Scan for the cell matching the given text and deliver its [X, Y] coordinate at center. 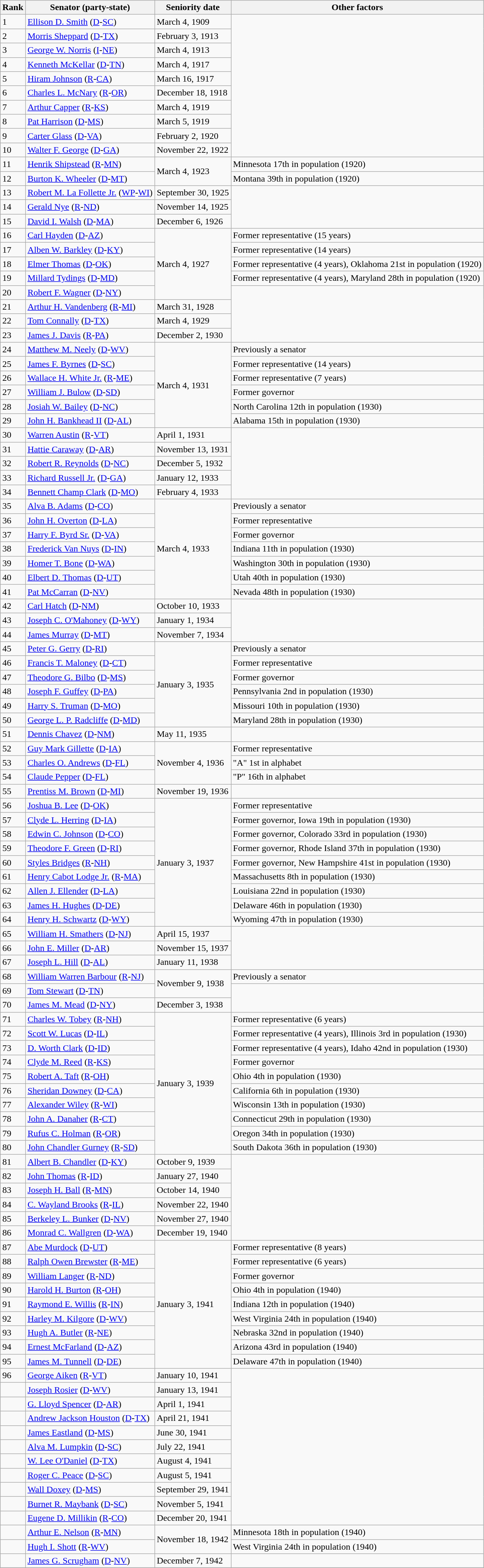
James J. Davis (R-PA) [90, 335]
81 [13, 1162]
Eugene D. Millikin (R-CO) [90, 1518]
Homer T. Bone (D-WA) [90, 563]
Massachusetts 8th in population (1930) [357, 877]
35 [13, 506]
David I. Walsh (D-MA) [90, 221]
November 19, 1936 [193, 791]
74 [13, 1062]
November 14, 1925 [193, 207]
March 4, 1913 [193, 50]
February 2, 1920 [193, 136]
Seniority date [193, 7]
October 9, 1939 [193, 1162]
63 [13, 905]
Wisconsin 13th in population (1930) [357, 1105]
20 [13, 292]
Joseph L. Hill (D-AL) [90, 962]
91 [13, 1304]
"P" 16th in alphabet [357, 777]
September 29, 1941 [193, 1489]
Joseph F. Guffey (D-PA) [90, 692]
August 4, 1941 [193, 1461]
Indiana 11th in population (1930) [357, 549]
Pennsylvania 2nd in population (1930) [357, 692]
Alexander Wiley (R-WI) [90, 1105]
G. Lloyd Spencer (D-AR) [90, 1404]
27 [13, 392]
December 3, 1938 [193, 1005]
Burnet R. Maybank (D-SC) [90, 1504]
Tom Connally (D-TX) [90, 321]
Andrew Jackson Houston (D-TX) [90, 1418]
Francis T. Maloney (D-CT) [90, 663]
December 19, 1940 [193, 1233]
36 [13, 520]
November 22, 1940 [193, 1204]
January 3, 1937 [193, 863]
Louisiana 22nd in population (1930) [357, 891]
November 22, 1922 [193, 150]
Former governor, Colorado 33rd in population (1930) [357, 834]
37 [13, 535]
47 [13, 677]
Delaware 47th in population (1940) [357, 1361]
Maryland 28th in population (1930) [357, 720]
March 4, 1929 [193, 321]
28 [13, 406]
Carl Hatch (D-NM) [90, 606]
Bennett Champ Clark (D-MO) [90, 492]
Henrik Shipstead (R-MN) [90, 164]
3 [13, 50]
Former representative (4 years), Oklahoma 21st in population (1920) [357, 264]
Millard Tydings (D-MD) [90, 278]
80 [13, 1148]
March 4, 1919 [193, 107]
January 12, 1933 [193, 478]
Former representative (4 years), Idaho 42nd in population (1930) [357, 1048]
75 [13, 1076]
1 [13, 22]
Warren Austin (R-VT) [90, 435]
2 [13, 36]
Former representative (4 years), Illinois 3rd in population (1930) [357, 1033]
Montana 39th in population (1920) [357, 179]
79 [13, 1133]
43 [13, 620]
December 20, 1941 [193, 1518]
65 [13, 934]
12 [13, 179]
48 [13, 692]
94 [13, 1347]
William Warren Barbour (R-NJ) [90, 976]
90 [13, 1290]
76 [13, 1091]
22 [13, 321]
87 [13, 1247]
Peter G. Gerry (D-RI) [90, 649]
Joseph H. Ball (R-MN) [90, 1190]
58 [13, 834]
William Langer (R-ND) [90, 1276]
Former governor, New Hampshire 41st in population (1930) [357, 862]
March 16, 1917 [193, 79]
October 10, 1933 [193, 606]
Harold H. Burton (R-OH) [90, 1290]
71 [13, 1019]
"A" 1st in alphabet [357, 763]
November 18, 1942 [193, 1539]
John A. Danaher (R-CT) [90, 1119]
James Murray (D-MT) [90, 635]
Henry Cabot Lodge Jr. (R-MA) [90, 877]
Roger C. Peace (D-SC) [90, 1475]
September 30, 1925 [193, 193]
South Dakota 36th in population (1930) [357, 1148]
Charles O. Andrews (D-FL) [90, 763]
January 1, 1934 [193, 620]
Prentiss M. Brown (D-MI) [90, 791]
December 2, 1930 [193, 335]
Ralph Owen Brewster (R-ME) [90, 1261]
Gerald Nye (R-ND) [90, 207]
Ellison D. Smith (D-SC) [90, 22]
66 [13, 948]
Elmer Thomas (D-OK) [90, 264]
Other factors [357, 7]
July 22, 1941 [193, 1447]
24 [13, 349]
April 15, 1937 [193, 934]
January 3, 1941 [193, 1304]
68 [13, 976]
Arthur Capper (R-KS) [90, 107]
9 [13, 136]
January 11, 1938 [193, 962]
November 27, 1940 [193, 1219]
Harley M. Kilgore (D-WV) [90, 1318]
Theodore G. Bilbo (D-MS) [90, 677]
Alva M. Lumpkin (D-SC) [90, 1447]
Abe Murdock (D-UT) [90, 1247]
88 [13, 1261]
W. Lee O'Daniel (D-TX) [90, 1461]
45 [13, 649]
60 [13, 862]
33 [13, 478]
January 27, 1940 [193, 1176]
5 [13, 79]
Nevada 48th in population (1930) [357, 592]
John Thomas (R-ID) [90, 1176]
6 [13, 93]
Tom Stewart (D-TN) [90, 991]
Nebraska 32nd in population (1940) [357, 1333]
John H. Overton (D-LA) [90, 520]
November 4, 1936 [193, 763]
Hugh A. Butler (R-NE) [90, 1333]
June 30, 1941 [193, 1432]
32 [13, 464]
93 [13, 1333]
Ernest McFarland (D-AZ) [90, 1347]
26 [13, 378]
November 13, 1931 [193, 449]
Robert A. Taft (R-OH) [90, 1076]
Carter Glass (D-VA) [90, 136]
William J. Bulow (D-SD) [90, 392]
57 [13, 820]
Allen J. Ellender (D-LA) [90, 891]
30 [13, 435]
Elbert D. Thomas (D-UT) [90, 577]
54 [13, 777]
72 [13, 1033]
73 [13, 1048]
Hattie Caraway (D-AR) [90, 449]
March 4, 1923 [193, 171]
95 [13, 1361]
James H. Hughes (D-DE) [90, 905]
Harry F. Byrd Sr. (D-VA) [90, 535]
James F. Byrnes (D-SC) [90, 364]
Wall Doxey (D-MS) [90, 1489]
George W. Norris (I-NE) [90, 50]
Pat Harrison (D-MS) [90, 121]
Missouri 10th in population (1930) [357, 706]
Alben W. Barkley (D-KY) [90, 250]
52 [13, 748]
Robert F. Wagner (D-NY) [90, 292]
Arthur E. Nelson (R-MN) [90, 1532]
March 31, 1928 [193, 307]
James M. Tunnell (D-DE) [90, 1361]
Charles L. McNary (R-OR) [90, 93]
70 [13, 1005]
Oregon 34th in population (1930) [357, 1133]
56 [13, 805]
23 [13, 335]
34 [13, 492]
86 [13, 1233]
Joseph C. O'Mahoney (D-WY) [90, 620]
William H. Smathers (D-NJ) [90, 934]
Hugh I. Shott (R-WV) [90, 1547]
Guy Mark Gillette (D-IA) [90, 748]
Arthur H. Vandenberg (R-MI) [90, 307]
Dennis Chavez (D-NM) [90, 734]
James Eastland (D-MS) [90, 1432]
December 7, 1942 [193, 1561]
Sheridan Downey (D-CA) [90, 1091]
67 [13, 962]
November 9, 1938 [193, 984]
Josiah W. Bailey (D-NC) [90, 406]
40 [13, 577]
May 11, 1935 [193, 734]
March 4, 1927 [193, 264]
October 14, 1940 [193, 1190]
December 18, 1918 [193, 93]
51 [13, 734]
92 [13, 1318]
Berkeley L. Bunker (D-NV) [90, 1219]
17 [13, 250]
7 [13, 107]
Harry S. Truman (D-MO) [90, 706]
78 [13, 1119]
January 3, 1935 [193, 684]
21 [13, 307]
85 [13, 1219]
November 15, 1937 [193, 948]
96 [13, 1376]
April 1, 1941 [193, 1404]
10 [13, 150]
Robert R. Reynolds (D-NC) [90, 464]
Former governor, Rhode Island 37th in population (1930) [357, 848]
George L. P. Radcliffe (D-MD) [90, 720]
December 6, 1926 [193, 221]
46 [13, 663]
Minnesota 18th in population (1940) [357, 1532]
19 [13, 278]
Arizona 43rd in population (1940) [357, 1347]
Clyde M. Reed (R-KS) [90, 1062]
8 [13, 121]
61 [13, 877]
83 [13, 1190]
11 [13, 164]
Henry H. Schwartz (D-WY) [90, 920]
Delaware 46th in population (1930) [357, 905]
D. Worth Clark (D-ID) [90, 1048]
14 [13, 207]
41 [13, 592]
49 [13, 706]
Senator (party-state) [90, 7]
42 [13, 606]
Wyoming 47th in population (1930) [357, 920]
13 [13, 193]
January 13, 1941 [193, 1390]
39 [13, 563]
Carl Hayden (D-AZ) [90, 235]
53 [13, 763]
Former governor, Iowa 19th in population (1930) [357, 820]
Styles Bridges (R-NH) [90, 862]
January 3, 1939 [193, 1084]
Indiana 12th in population (1940) [357, 1304]
25 [13, 364]
50 [13, 720]
Claude Pepper (D-FL) [90, 777]
Frederick Van Nuys (D-IN) [90, 549]
C. Wayland Brooks (R-IL) [90, 1204]
March 4, 1909 [193, 22]
Former representative (8 years) [357, 1247]
Former representative (4 years), Maryland 28th in population (1920) [357, 278]
Ohio 4th in population (1930) [357, 1076]
Rufus C. Holman (R-OR) [90, 1133]
84 [13, 1204]
55 [13, 791]
Former representative (15 years) [357, 235]
Rank [13, 7]
29 [13, 421]
James M. Mead (D-NY) [90, 1005]
Scott W. Lucas (D-IL) [90, 1033]
Pat McCarran (D-NV) [90, 592]
Richard Russell Jr. (D-GA) [90, 478]
March 5, 1919 [193, 121]
38 [13, 549]
4 [13, 64]
Clyde L. Herring (D-IA) [90, 820]
March 4, 1931 [193, 385]
April 1, 1931 [193, 435]
Wallace H. White Jr. (R-ME) [90, 378]
Kenneth McKellar (D-TN) [90, 64]
February 4, 1933 [193, 492]
Joshua B. Lee (D-OK) [90, 805]
Robert M. La Follette Jr. (WP-WI) [90, 193]
82 [13, 1176]
59 [13, 848]
Albert B. Chandler (D-KY) [90, 1162]
Morris Sheppard (D-TX) [90, 36]
18 [13, 264]
15 [13, 221]
James G. Scrugham (D-NV) [90, 1561]
Washington 30th in population (1930) [357, 563]
Former representative (7 years) [357, 378]
December 5, 1932 [193, 464]
John E. Miller (D-AR) [90, 948]
16 [13, 235]
George Aiken (R-VT) [90, 1376]
Monrad C. Wallgren (D-WA) [90, 1233]
Joseph Rosier (D-WV) [90, 1390]
John H. Bankhead II (D-AL) [90, 421]
Matthew M. Neely (D-WV) [90, 349]
Charles W. Tobey (R-NH) [90, 1019]
Ohio 4th in population (1940) [357, 1290]
89 [13, 1276]
January 10, 1941 [193, 1376]
February 3, 1913 [193, 36]
Edwin C. Johnson (D-CO) [90, 834]
April 21, 1941 [193, 1418]
August 5, 1941 [193, 1475]
November 5, 1941 [193, 1504]
Connecticut 29th in population (1930) [357, 1119]
California 6th in population (1930) [357, 1091]
Raymond E. Willis (R-IN) [90, 1304]
64 [13, 920]
62 [13, 891]
Alva B. Adams (D-CO) [90, 506]
Hiram Johnson (R-CA) [90, 79]
March 4, 1933 [193, 549]
North Carolina 12th in population (1930) [357, 406]
77 [13, 1105]
March 4, 1917 [193, 64]
Theodore F. Green (D-RI) [90, 848]
69 [13, 991]
November 7, 1934 [193, 635]
Alabama 15th in population (1930) [357, 421]
John Chandler Gurney (R-SD) [90, 1148]
Minnesota 17th in population (1920) [357, 164]
31 [13, 449]
Burton K. Wheeler (D-MT) [90, 179]
44 [13, 635]
Walter F. George (D-GA) [90, 150]
Utah 40th in population (1930) [357, 577]
